Capture the cell that displays the provided text and extract its [x, y] central coordinate. 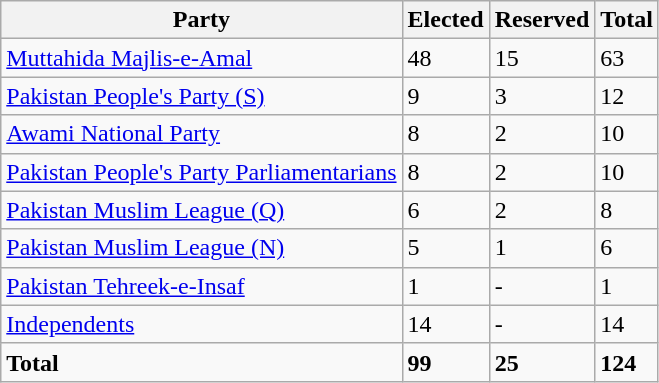
124 [627, 362]
15 [542, 58]
Muttahida Majlis-e-Amal [202, 58]
Pakistan People's Party Parliamentarians [202, 172]
Party [202, 20]
Independents [202, 324]
25 [542, 362]
63 [627, 58]
Reserved [542, 20]
Elected [446, 20]
12 [627, 96]
48 [446, 58]
Pakistan Tehreek-e-Insaf [202, 286]
99 [446, 362]
5 [446, 248]
Awami National Party [202, 134]
Pakistan Muslim League (Q) [202, 210]
Pakistan People's Party (S) [202, 96]
9 [446, 96]
3 [542, 96]
Pakistan Muslim League (N) [202, 248]
